Determine the [X, Y] coordinate at the center of the cell enclosing the given text.  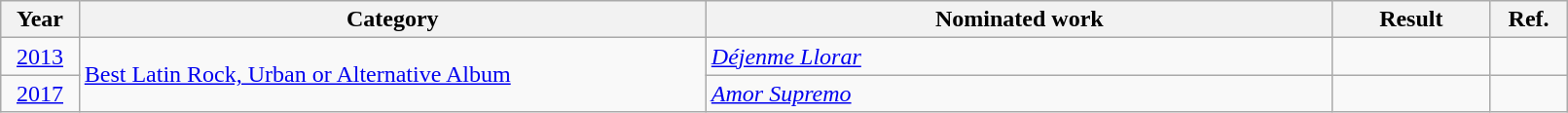
Result [1411, 19]
Déjenme Llorar [1019, 56]
2017 [40, 94]
Nominated work [1019, 19]
Year [40, 19]
Amor Supremo [1019, 94]
Best Latin Rock, Urban or Alternative Album [392, 75]
Category [392, 19]
Ref. [1528, 19]
2013 [40, 56]
